Output the [x, y] coordinate of the center of the cell containing the given text.  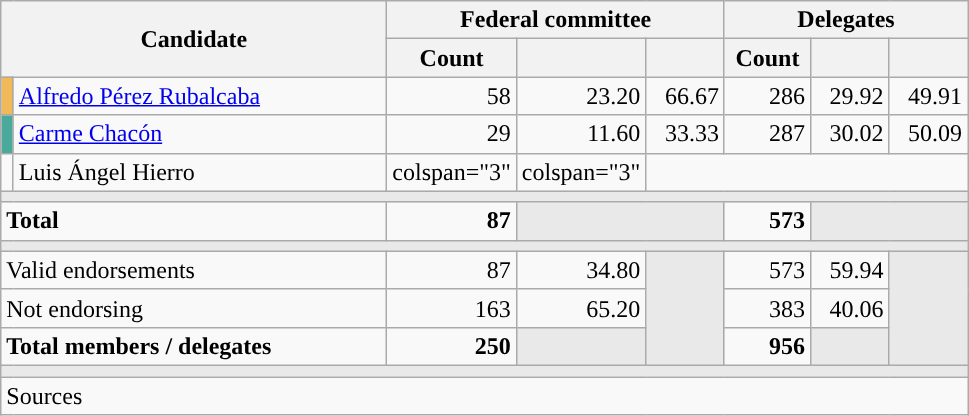
Valid endorsements [194, 270]
49.91 [928, 96]
58 [452, 96]
Total [194, 221]
65.20 [581, 308]
383 [767, 308]
287 [767, 134]
Alfredo Pérez Rubalcaba [200, 96]
Candidate [194, 39]
40.06 [850, 308]
Not endorsing [194, 308]
66.67 [686, 96]
Sources [484, 395]
23.20 [581, 96]
250 [452, 346]
956 [767, 346]
29.92 [850, 96]
29 [452, 134]
11.60 [581, 134]
59.94 [850, 270]
Delegates [846, 20]
Carme Chacón [200, 134]
50.09 [928, 134]
Total members / delegates [194, 346]
Luis Ángel Hierro [200, 172]
33.33 [686, 134]
30.02 [850, 134]
Federal committee [556, 20]
34.80 [581, 270]
163 [452, 308]
286 [767, 96]
